Locate the cell with the specified text and output its [x, y] center coordinate. 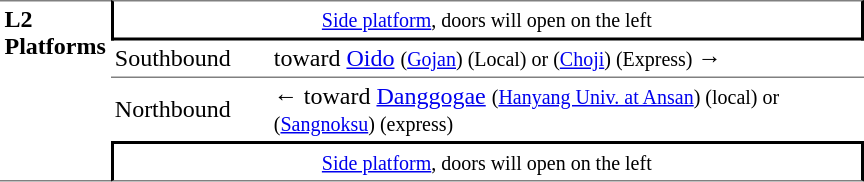
toward Oido (Gojan) (Local) or (Choji) (Express) → [566, 58]
← toward Danggogae (Hanyang Univ. at Ansan) (local) or (Sangnoksu) (express) [566, 108]
L2Platforms [55, 91]
Northbound [190, 108]
Southbound [190, 58]
